Find where the given text appears and provide that cell's center as (x, y) coordinate. 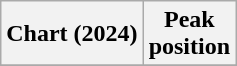
Peakposition (189, 34)
Chart (2024) (72, 34)
